Search for the cell housing the specified text and yield its (X, Y) center coordinate. 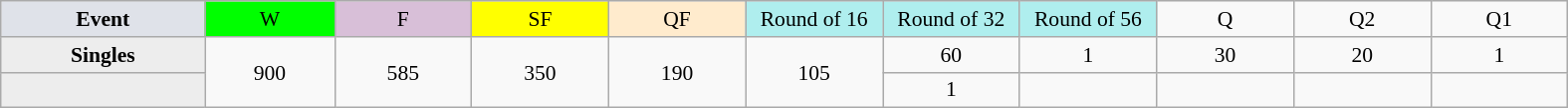
F (403, 19)
105 (814, 72)
Round of 32 (951, 19)
Singles (104, 55)
30 (1226, 55)
60 (951, 55)
900 (270, 72)
W (270, 19)
350 (541, 72)
Round of 16 (814, 19)
SF (541, 19)
Q1 (1499, 19)
Q2 (1362, 19)
Round of 56 (1088, 19)
Event (104, 19)
20 (1362, 55)
Q (1226, 19)
585 (403, 72)
190 (677, 72)
QF (677, 19)
